From the cell containing the given text, extract its center point as [x, y] coordinate. 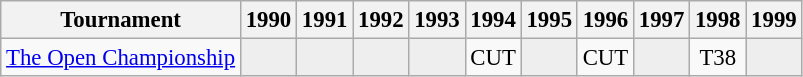
1994 [493, 20]
1997 [661, 20]
1999 [774, 20]
The Open Championship [121, 58]
1996 [605, 20]
1991 [325, 20]
1998 [718, 20]
Tournament [121, 20]
1995 [549, 20]
1993 [437, 20]
1992 [381, 20]
T38 [718, 58]
1990 [268, 20]
